Output the (X, Y) coordinate of the center of the cell containing the given text.  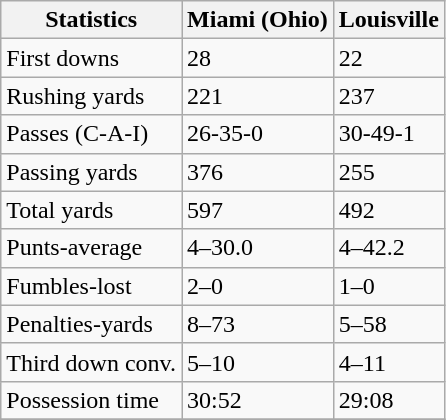
26-35-0 (258, 134)
2–0 (258, 286)
30:52 (258, 400)
5–10 (258, 362)
29:08 (388, 400)
30-49-1 (388, 134)
Statistics (92, 20)
Miami (Ohio) (258, 20)
Fumbles-lost (92, 286)
221 (258, 96)
376 (258, 172)
Penalties-yards (92, 324)
Passes (C-A-I) (92, 134)
1–0 (388, 286)
4–11 (388, 362)
Louisville (388, 20)
492 (388, 210)
Possession time (92, 400)
Total yards (92, 210)
8–73 (258, 324)
First downs (92, 58)
22 (388, 58)
237 (388, 96)
597 (258, 210)
4–30.0 (258, 248)
255 (388, 172)
Passing yards (92, 172)
Rushing yards (92, 96)
28 (258, 58)
4–42.2 (388, 248)
Punts-average (92, 248)
Third down conv. (92, 362)
5–58 (388, 324)
